Return the [X, Y] coordinate for the center point of the cell that contains the specified text.  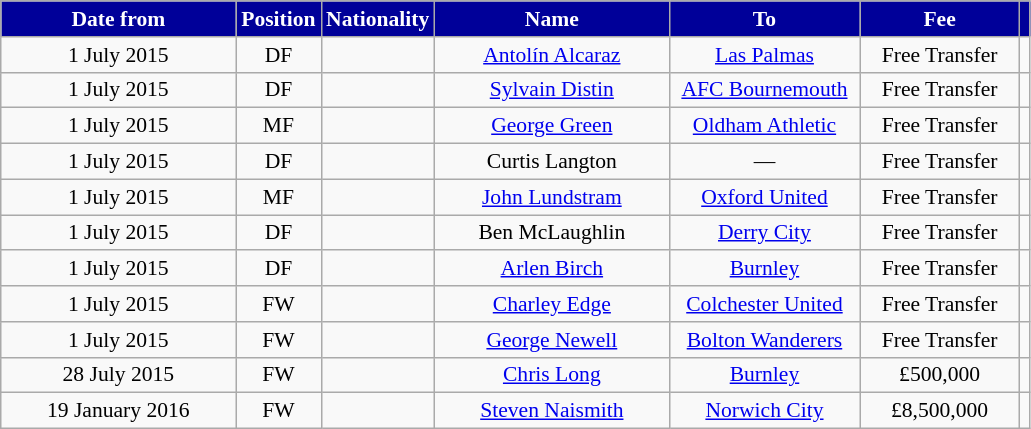
Oldham Athletic [764, 126]
Chris Long [552, 375]
AFC Bournemouth [764, 90]
George Newell [552, 340]
Las Palmas [764, 55]
Bolton Wanderers [764, 340]
To [764, 19]
— [764, 162]
28 July 2015 [118, 375]
Derry City [764, 233]
Arlen Birch [552, 269]
Position [278, 19]
Sylvain Distin [552, 90]
Nationality [378, 19]
Antolín Alcaraz [552, 55]
Curtis Langton [552, 162]
Date from [118, 19]
Oxford United [764, 197]
£8,500,000 [940, 411]
John Lundstram [552, 197]
Colchester United [764, 304]
Norwich City [764, 411]
19 January 2016 [118, 411]
George Green [552, 126]
Charley Edge [552, 304]
Fee [940, 19]
£500,000 [940, 375]
Name [552, 19]
Ben McLaughlin [552, 233]
Steven Naismith [552, 411]
